Capture the cell that displays the provided text and extract its [X, Y] central coordinate. 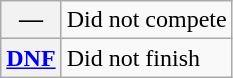
Did not finish [146, 58]
DNF [31, 58]
Did not compete [146, 20]
— [31, 20]
